Search for the cell housing the specified text and yield its (X, Y) center coordinate. 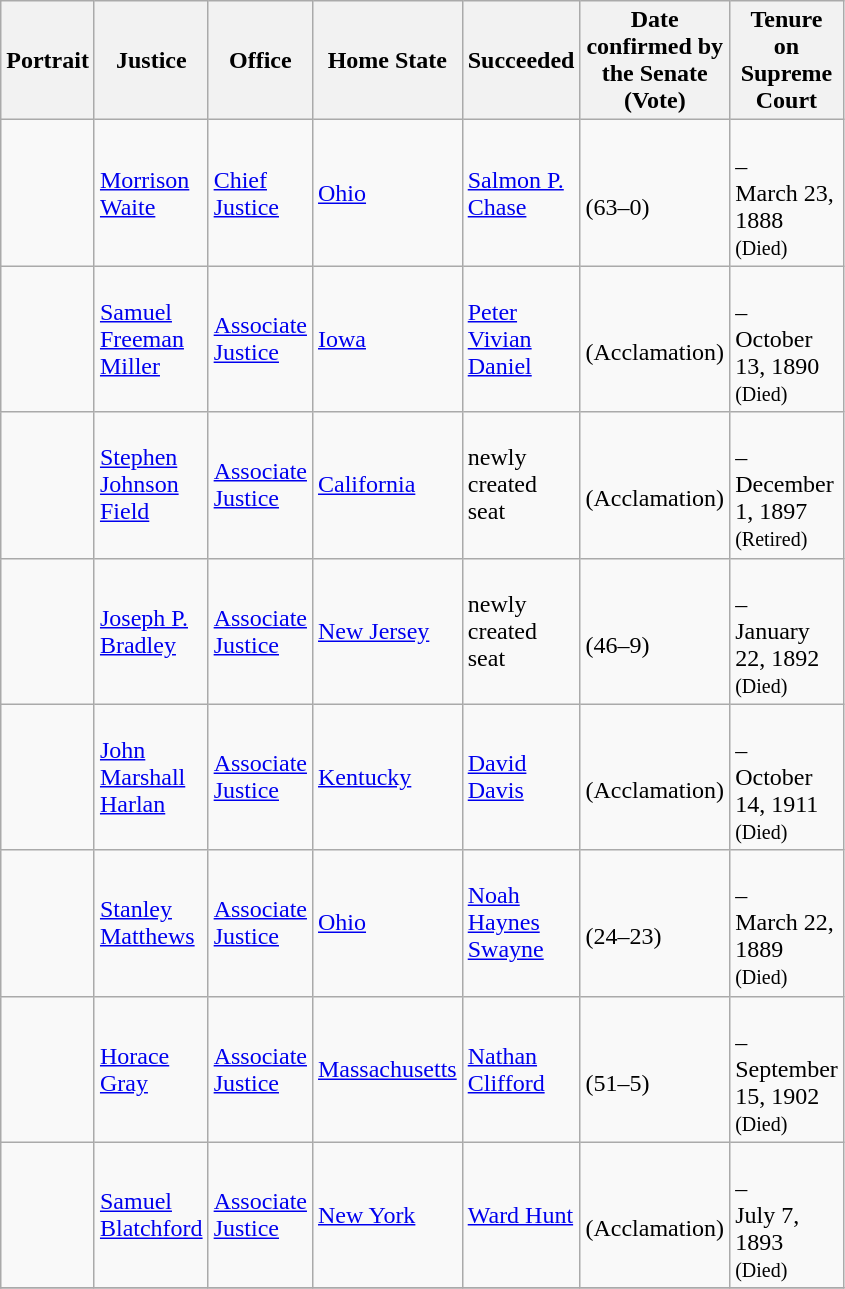
Chief Justice (260, 193)
(51–5) (655, 1069)
Kentucky (387, 777)
Portrait (48, 60)
–October 13, 1890(Died) (787, 339)
Massachusetts (387, 1069)
–July 7, 1893(Died) (787, 1215)
(46–9) (655, 631)
(24–23) (655, 923)
Tenure on Supreme Court (787, 60)
Morrison Waite (151, 193)
Home State (387, 60)
Office (260, 60)
Salmon P. Chase (521, 193)
Joseph P. Bradley (151, 631)
Horace Gray (151, 1069)
Date confirmed by the Senate(Vote) (655, 60)
Nathan Clifford (521, 1069)
–January 22, 1892(Died) (787, 631)
John Marshall Harlan (151, 777)
Peter Vivian Daniel (521, 339)
California (387, 485)
New York (387, 1215)
–March 22, 1889(Died) (787, 923)
–March 23, 1888(Died) (787, 193)
Ward Hunt (521, 1215)
David Davis (521, 777)
Samuel Freeman Miller (151, 339)
Stanley Matthews (151, 923)
Justice (151, 60)
–October 14, 1911(Died) (787, 777)
Stephen Johnson Field (151, 485)
New Jersey (387, 631)
–December 1, 1897(Retired) (787, 485)
Iowa (387, 339)
(63–0) (655, 193)
Succeeded (521, 60)
Samuel Blatchford (151, 1215)
Noah Haynes Swayne (521, 923)
–September 15, 1902(Died) (787, 1069)
